Extract the [x, y] coordinate from the center of the cell holding the provided text.  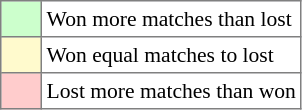
Won more matches than lost [171, 19]
Lost more matches than won [171, 91]
Won equal matches to lost [171, 55]
